Determine the [X, Y] coordinate at the center of the cell enclosing the given text.  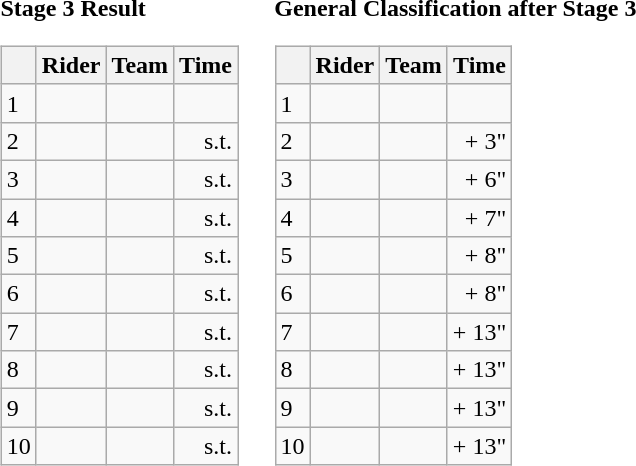
+ 7" [479, 217]
+ 3" [479, 141]
+ 6" [479, 179]
